Detect which cell encompasses the target text, then output its (X, Y) center coordinate. 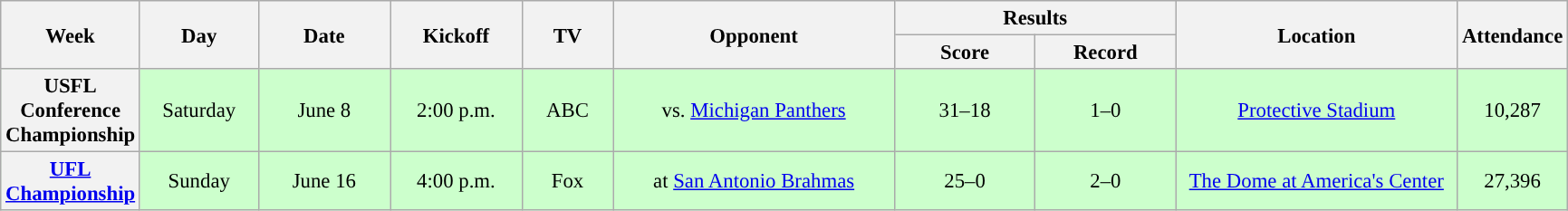
Score (964, 53)
Day (199, 34)
2–0 (1105, 181)
Fox (567, 181)
Attendance (1513, 34)
1–0 (1105, 110)
Kickoff (457, 34)
Date (324, 34)
Location (1317, 34)
4:00 p.m. (457, 181)
UFL Championship (71, 181)
2:00 p.m. (457, 110)
USFL Conference Championship (71, 110)
Saturday (199, 110)
June 16 (324, 181)
at San Antonio Brahmas (754, 181)
ABC (567, 110)
Opponent (754, 34)
Results (1034, 18)
Week (71, 34)
June 8 (324, 110)
TV (567, 34)
10,287 (1513, 110)
Record (1105, 53)
Sunday (199, 181)
Protective Stadium (1317, 110)
vs. Michigan Panthers (754, 110)
The Dome at America's Center (1317, 181)
27,396 (1513, 181)
31–18 (964, 110)
25–0 (964, 181)
